Extract the [X, Y] coordinate from the center of the cell holding the provided text.  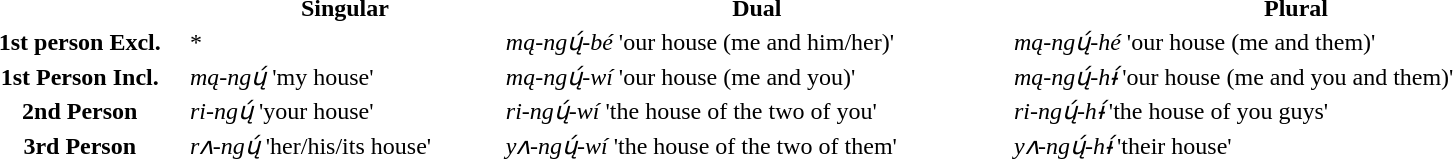
* [344, 42]
mą-ngų́-wí 'our house (me and you)' [756, 76]
mą-ngų́ 'my house' [344, 76]
ri-ngų́ 'your house' [344, 111]
mą-ngų́-bé 'our house (me and him/her)' [756, 42]
ri-ngų́-wí 'the house of the two of you' [756, 111]
